Scan for the cell matching the given text and deliver its (x, y) coordinate at center. 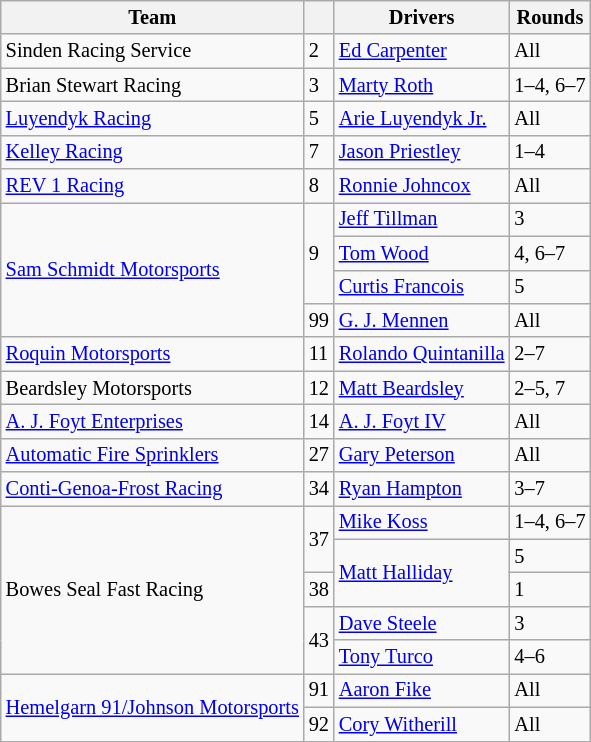
3–7 (550, 489)
2 (319, 51)
4, 6–7 (550, 253)
38 (319, 589)
Matt Halliday (422, 572)
8 (319, 186)
Ryan Hampton (422, 489)
Sam Schmidt Motorsports (152, 270)
9 (319, 252)
Aaron Fike (422, 690)
Dave Steele (422, 623)
34 (319, 489)
Matt Beardsley (422, 388)
Ed Carpenter (422, 51)
Bowes Seal Fast Racing (152, 589)
Rolando Quintanilla (422, 354)
1–4 (550, 152)
Gary Peterson (422, 455)
Beardsley Motorsports (152, 388)
Tom Wood (422, 253)
27 (319, 455)
Ronnie Johncox (422, 186)
REV 1 Racing (152, 186)
2–5, 7 (550, 388)
1 (550, 589)
Roquin Motorsports (152, 354)
Drivers (422, 17)
Brian Stewart Racing (152, 85)
11 (319, 354)
4–6 (550, 657)
2–7 (550, 354)
Automatic Fire Sprinklers (152, 455)
92 (319, 724)
Jeff Tillman (422, 219)
Luyendyk Racing (152, 118)
Marty Roth (422, 85)
99 (319, 320)
14 (319, 421)
A. J. Foyt IV (422, 421)
Sinden Racing Service (152, 51)
43 (319, 640)
37 (319, 538)
91 (319, 690)
G. J. Mennen (422, 320)
Kelley Racing (152, 152)
Arie Luyendyk Jr. (422, 118)
Hemelgarn 91/Johnson Motorsports (152, 706)
Curtis Francois (422, 287)
Rounds (550, 17)
7 (319, 152)
Conti-Genoa-Frost Racing (152, 489)
12 (319, 388)
Cory Witherill (422, 724)
Tony Turco (422, 657)
Team (152, 17)
A. J. Foyt Enterprises (152, 421)
Jason Priestley (422, 152)
Mike Koss (422, 522)
